Return the (x, y) coordinate for the center point of the cell that contains the specified text.  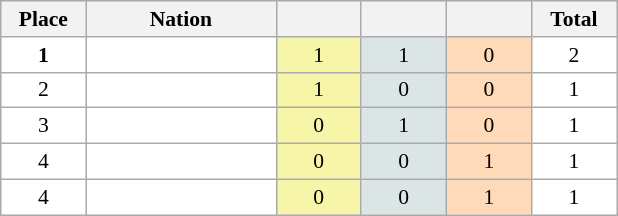
3 (44, 126)
Total (574, 19)
Nation (181, 19)
Place (44, 19)
